Find where the given text appears and provide that cell's center as [x, y] coordinate. 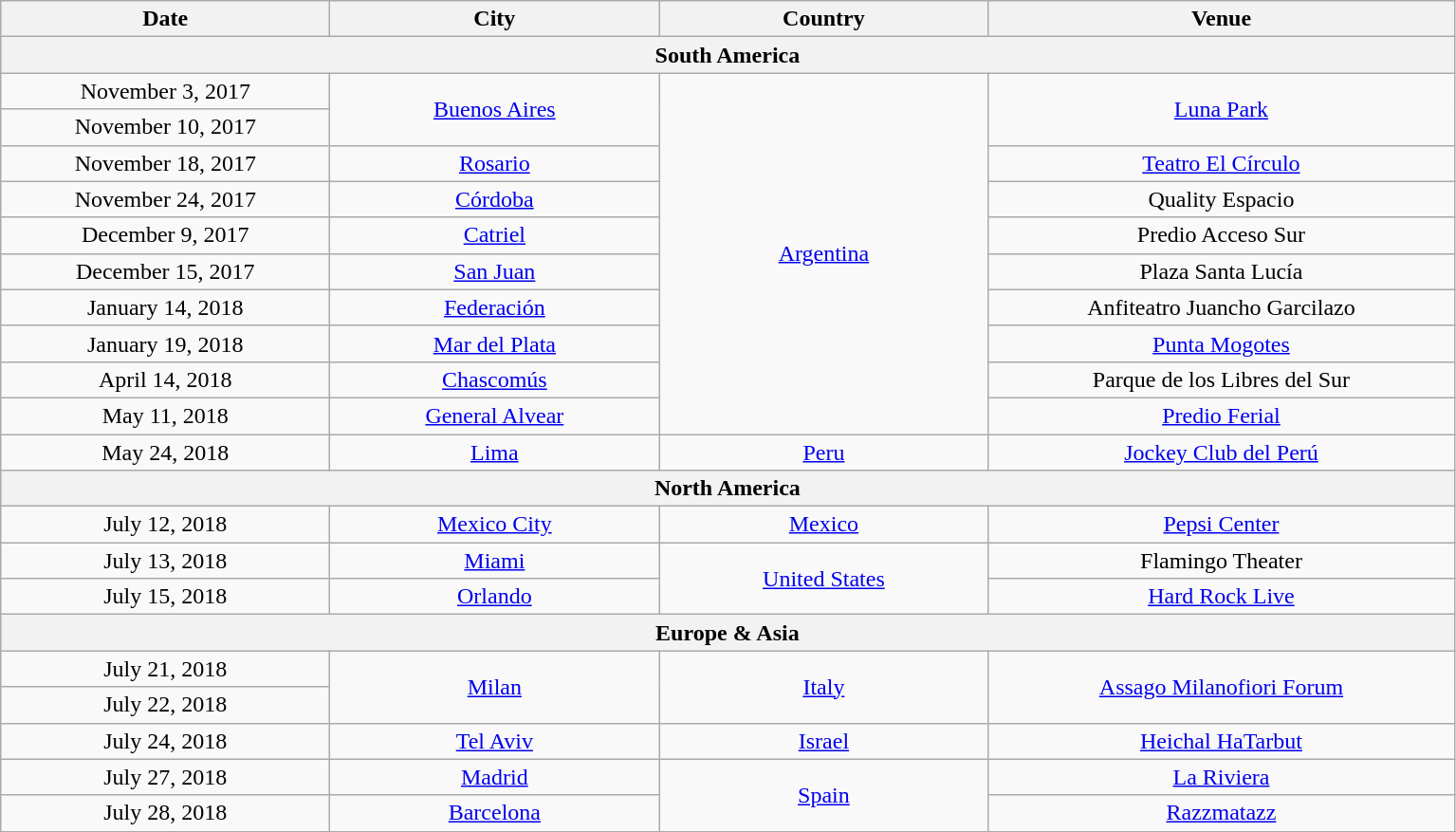
Federación [495, 307]
July 21, 2018 [165, 669]
Chascomús [495, 379]
July 15, 2018 [165, 597]
Buenos Aires [495, 109]
Flamingo Theater [1222, 561]
Hard Rock Live [1222, 597]
Pepsi Center [1222, 525]
Punta Mogotes [1222, 343]
Spain [823, 795]
Orlando [495, 597]
North America [728, 489]
Europe & Asia [728, 633]
Mexico City [495, 525]
City [495, 19]
November 24, 2017 [165, 199]
December 15, 2017 [165, 271]
Israel [823, 741]
Mar del Plata [495, 343]
Jockey Club del Perú [1222, 453]
Date [165, 19]
January 14, 2018 [165, 307]
Parque de los Libres del Sur [1222, 379]
Catriel [495, 235]
July 13, 2018 [165, 561]
Madrid [495, 777]
Venue [1222, 19]
Predio Acceso Sur [1222, 235]
November 10, 2017 [165, 127]
April 14, 2018 [165, 379]
Plaza Santa Lucía [1222, 271]
Heichal HaTarbut [1222, 741]
Mexico [823, 525]
Peru [823, 453]
Miami [495, 561]
July 28, 2018 [165, 813]
January 19, 2018 [165, 343]
Argentina [823, 254]
May 11, 2018 [165, 416]
Rosario [495, 163]
July 22, 2018 [165, 705]
La Riviera [1222, 777]
Tel Aviv [495, 741]
Italy [823, 687]
Córdoba [495, 199]
General Alvear [495, 416]
Anfiteatro Juancho Garcilazo [1222, 307]
United States [823, 579]
Milan [495, 687]
Razzmatazz [1222, 813]
Predio Ferial [1222, 416]
July 27, 2018 [165, 777]
May 24, 2018 [165, 453]
Lima [495, 453]
San Juan [495, 271]
Quality Espacio [1222, 199]
November 3, 2017 [165, 91]
Teatro El Círculo [1222, 163]
Barcelona [495, 813]
South America [728, 55]
July 12, 2018 [165, 525]
November 18, 2017 [165, 163]
July 24, 2018 [165, 741]
Luna Park [1222, 109]
December 9, 2017 [165, 235]
Assago Milanofiori Forum [1222, 687]
Country [823, 19]
